Search for the cell housing the specified text and yield its (x, y) center coordinate. 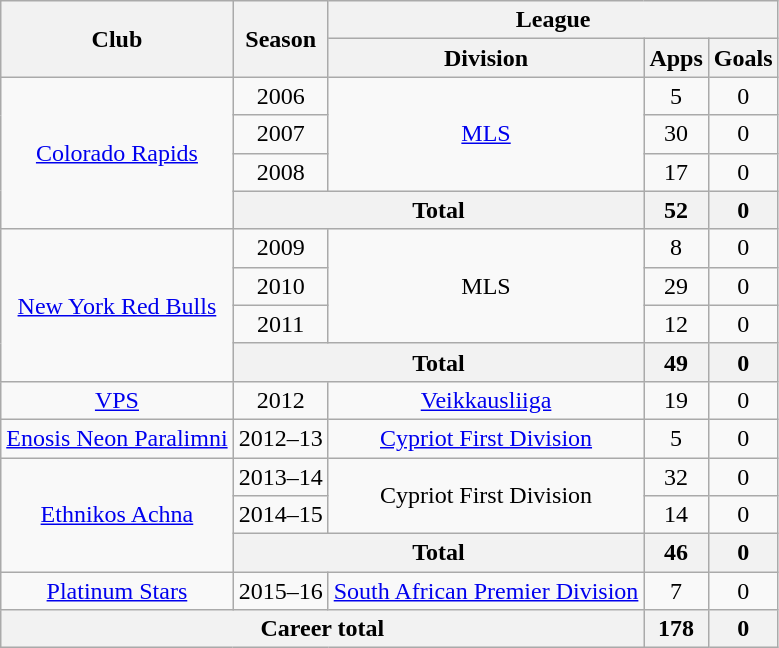
2009 (280, 248)
19 (676, 400)
2007 (280, 134)
32 (676, 477)
52 (676, 210)
Career total (322, 629)
Season (280, 39)
17 (676, 172)
14 (676, 515)
29 (676, 286)
2010 (280, 286)
South African Premier Division (486, 591)
8 (676, 248)
League (553, 20)
2011 (280, 324)
2012–13 (280, 438)
2012 (280, 400)
12 (676, 324)
46 (676, 553)
2006 (280, 96)
Enosis Neon Paralimni (117, 438)
7 (676, 591)
2013–14 (280, 477)
Club (117, 39)
Ethnikos Achna (117, 515)
2014–15 (280, 515)
Platinum Stars (117, 591)
Goals (743, 58)
Division (486, 58)
Veikkausliiga (486, 400)
2015–16 (280, 591)
49 (676, 362)
Colorado Rapids (117, 153)
VPS (117, 400)
New York Red Bulls (117, 305)
30 (676, 134)
178 (676, 629)
2008 (280, 172)
Apps (676, 58)
